From the cell containing the given text, extract its center point as [x, y] coordinate. 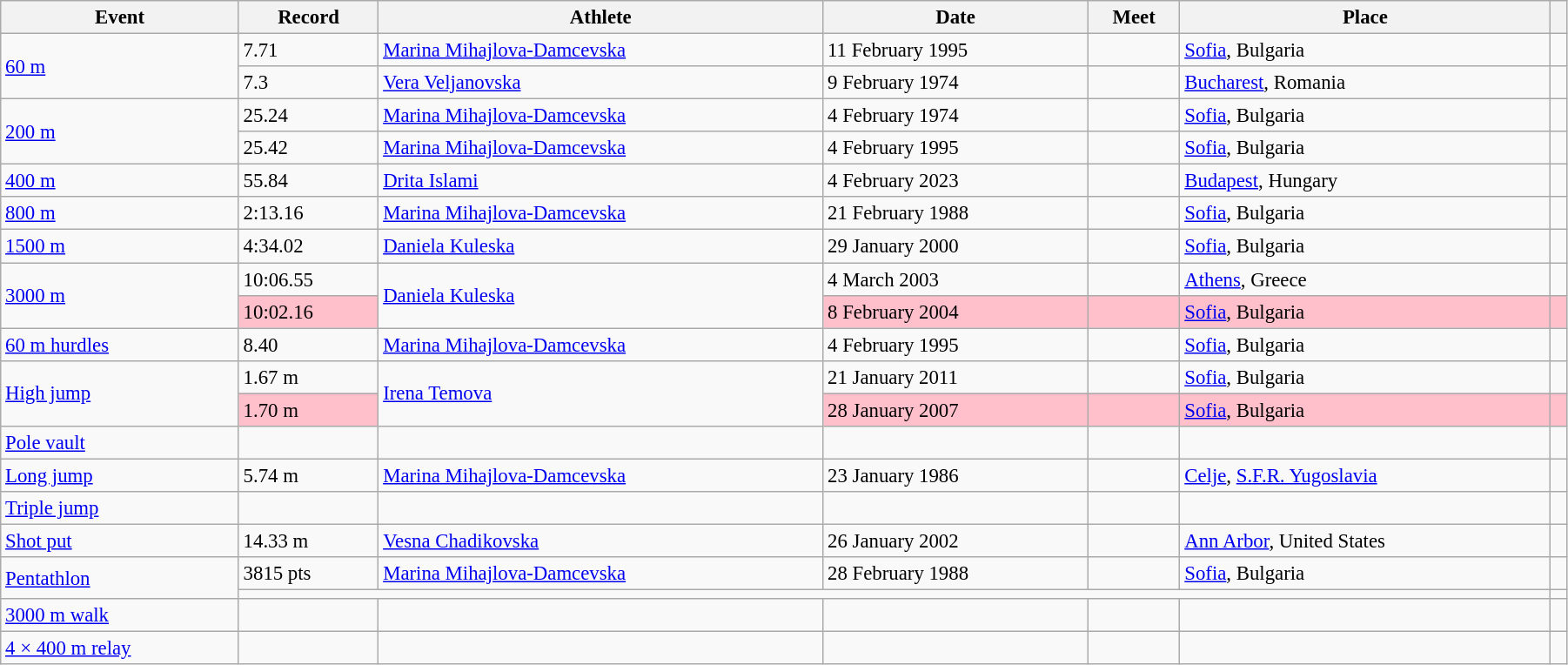
4 March 2003 [955, 279]
60 m hurdles [120, 345]
Budapest, Hungary [1365, 181]
Drita Islami [600, 181]
25.42 [308, 148]
9 February 1974 [955, 83]
Bucharest, Romania [1365, 83]
25.24 [308, 116]
21 January 2011 [955, 377]
Pole vault [120, 443]
3000 m [120, 296]
Place [1365, 17]
7.71 [308, 50]
Long jump [120, 475]
2:13.16 [308, 213]
Vesna Chadikovska [600, 541]
23 January 1986 [955, 475]
1500 m [120, 246]
28 February 1988 [955, 574]
200 m [120, 132]
Celje, S.F.R. Yugoslavia [1365, 475]
Ann Arbor, United States [1365, 541]
8.40 [308, 345]
4 × 400 m relay [120, 648]
4:34.02 [308, 246]
11 February 1995 [955, 50]
21 February 1988 [955, 213]
29 January 2000 [955, 246]
400 m [120, 181]
Meet [1134, 17]
High jump [120, 393]
Record [308, 17]
Event [120, 17]
Vera Veljanovska [600, 83]
4 February 2023 [955, 181]
Athlete [600, 17]
800 m [120, 213]
Triple jump [120, 508]
7.3 [308, 83]
Shot put [120, 541]
14.33 m [308, 541]
1.70 m [308, 410]
1.67 m [308, 377]
28 January 2007 [955, 410]
Athens, Greece [1365, 279]
55.84 [308, 181]
26 January 2002 [955, 541]
10:02.16 [308, 312]
3815 pts [308, 574]
4 February 1974 [955, 116]
Irena Temova [600, 393]
Date [955, 17]
60 m [120, 66]
8 February 2004 [955, 312]
Pentathlon [120, 578]
5.74 m [308, 475]
10:06.55 [308, 279]
3000 m walk [120, 615]
